Determine the [X, Y] coordinate at the center of the cell enclosing the given text.  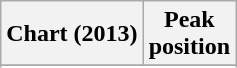
Peakposition [189, 34]
Chart (2013) [72, 34]
